Return the (X, Y) coordinate for the center point of the cell that contains the specified text.  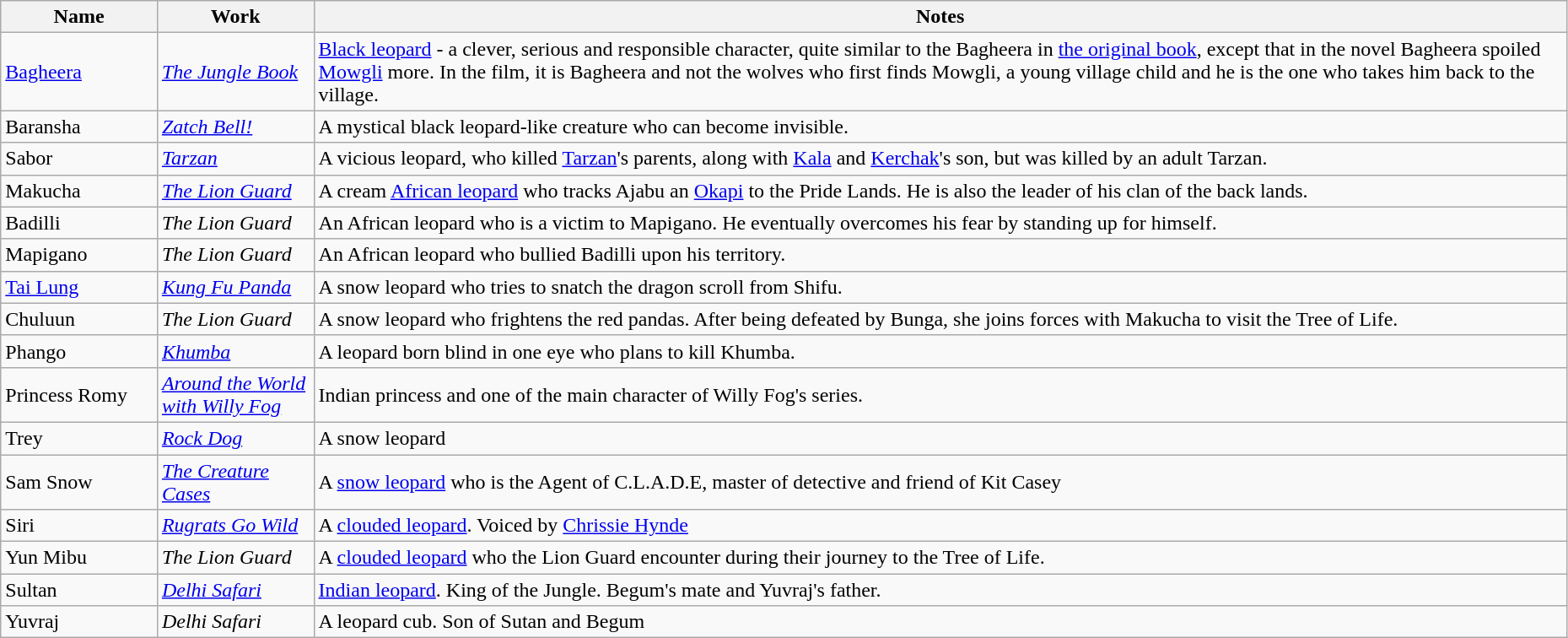
Sabor (79, 159)
A clouded leopard who the Lion Guard encounter during their journey to the Tree of Life. (940, 558)
Zatch Bell! (235, 127)
Notes (940, 17)
Mapigano (79, 255)
Rugrats Go Wild (235, 526)
An African leopard who is a victim to Mapigano. He eventually overcomes his fear by standing up for himself. (940, 223)
A mystical black leopard-like creature who can become invisible. (940, 127)
A leopard born blind in one eye who plans to kill Khumba. (940, 351)
Sultan (79, 590)
Badilli (79, 223)
A snow leopard who tries to snatch the dragon scroll from Shifu. (940, 287)
Makucha (79, 191)
Tai Lung (79, 287)
Yun Mibu (79, 558)
A snow leopard who frightens the red pandas. After being defeated by Bunga, she joins forces with Makucha to visit the Tree of Life. (940, 319)
Indian leopard. King of the Jungle. Begum's mate and Yuvraj's father. (940, 590)
The Creature Cases (235, 481)
A leopard cub. Son of Sutan and Begum (940, 622)
Baransha (79, 127)
A clouded leopard. Voiced by Chrissie Hynde (940, 526)
Khumba (235, 351)
Siri (79, 526)
Name (79, 17)
Yuvraj (79, 622)
Princess Romy (79, 395)
Around the World with Willy Fog (235, 395)
Rock Dog (235, 438)
Phango (79, 351)
A snow leopard (940, 438)
The Jungle Book (235, 72)
A cream African leopard who tracks Ajabu an Okapi to the Pride Lands. He is also the leader of his clan of the back lands. (940, 191)
Bagheera (79, 72)
Work (235, 17)
Tarzan (235, 159)
Kung Fu Panda (235, 287)
A snow leopard who is the Agent of C.L.A.D.E, master of detective and friend of Kit Casey (940, 481)
Indian princess and one of the main character of Willy Fog's series. (940, 395)
Chuluun (79, 319)
A vicious leopard, who killed Tarzan's parents, along with Kala and Kerchak's son, but was killed by an adult Tarzan. (940, 159)
Sam Snow (79, 481)
Trey (79, 438)
An African leopard who bullied Badilli upon his territory. (940, 255)
